Extract the (X, Y) coordinate from the center of the cell holding the provided text.  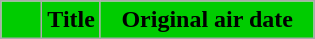
Original air date (207, 20)
Title (72, 20)
